Find where the given text appears and provide that cell's center as (X, Y) coordinate. 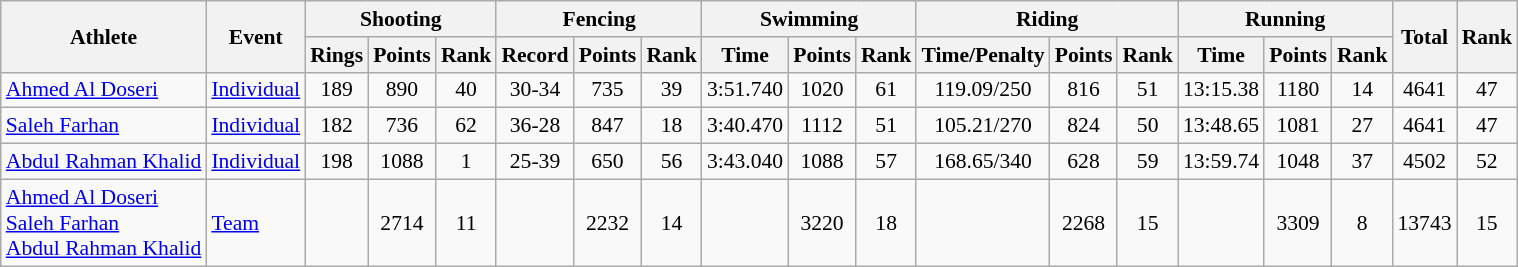
650 (608, 162)
3:40.470 (745, 126)
Riding (1046, 19)
Shooting (400, 19)
198 (336, 162)
Event (256, 36)
56 (672, 162)
30-34 (534, 90)
Running (1286, 19)
847 (608, 126)
13743 (1424, 222)
2714 (402, 222)
Team (256, 222)
8 (1362, 222)
735 (608, 90)
37 (1362, 162)
4502 (1424, 162)
3220 (822, 222)
59 (1148, 162)
52 (1488, 162)
890 (402, 90)
1 (466, 162)
824 (1084, 126)
13:15.38 (1221, 90)
11 (466, 222)
Time/Penalty (982, 55)
182 (336, 126)
Swimming (810, 19)
736 (402, 126)
3:51.740 (745, 90)
50 (1148, 126)
2268 (1084, 222)
1112 (822, 126)
119.09/250 (982, 90)
105.21/270 (982, 126)
Saleh Farhan (104, 126)
25-39 (534, 162)
Abdul Rahman Khalid (104, 162)
40 (466, 90)
Fencing (599, 19)
168.65/340 (982, 162)
Athlete (104, 36)
816 (1084, 90)
3309 (1298, 222)
1081 (1298, 126)
189 (336, 90)
57 (886, 162)
27 (1362, 126)
1048 (1298, 162)
Ahmed Al DoseriSaleh FarhanAbdul Rahman Khalid (104, 222)
Rings (336, 55)
Total (1424, 36)
39 (672, 90)
62 (466, 126)
1180 (1298, 90)
13:59.74 (1221, 162)
36-28 (534, 126)
1020 (822, 90)
13:48.65 (1221, 126)
61 (886, 90)
2232 (608, 222)
3:43.040 (745, 162)
Ahmed Al Doseri (104, 90)
Record (534, 55)
628 (1084, 162)
